Return (x, y) of the center of cell containing provided text 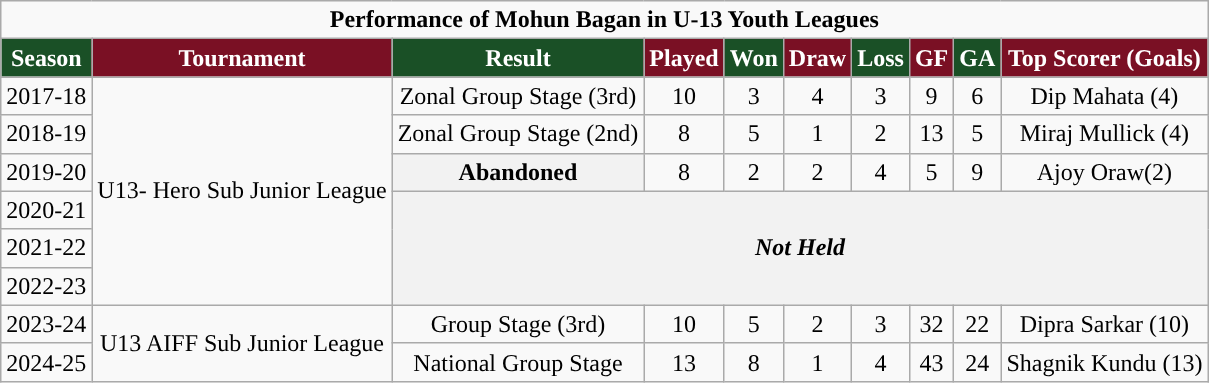
Loss (881, 58)
Zonal Group Stage (3rd) (518, 96)
43 (931, 362)
Result (518, 58)
Won (754, 58)
U13 AIFF Sub Junior League (242, 343)
Shagnik Kundu (13) (1104, 362)
Abandoned (518, 172)
32 (931, 324)
Season (46, 58)
GF (931, 58)
Miraj Mullick (4) (1104, 134)
2022-23 (46, 286)
Tournament (242, 58)
2017-18 (46, 96)
Played (684, 58)
2019-20 (46, 172)
22 (978, 324)
Not Held (800, 248)
Performance of Mohun Bagan in U-13 Youth Leagues (604, 20)
U13- Hero Sub Junior League (242, 191)
Draw (817, 58)
Ajoy Oraw(2) (1104, 172)
Zonal Group Stage (2nd) (518, 134)
2021-22 (46, 248)
6 (978, 96)
GA (978, 58)
Dipra Sarkar (10) (1104, 324)
24 (978, 362)
2024-25 (46, 362)
2018-19 (46, 134)
Top Scorer (Goals) (1104, 58)
2020-21 (46, 210)
Group Stage (3rd) (518, 324)
2023-24 (46, 324)
National Group Stage (518, 362)
Dip Mahata (4) (1104, 96)
